Provide the (X, Y) coordinate of the cell's center where the given text is located.  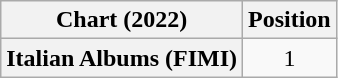
Chart (2022) (122, 20)
Italian Albums (FIMI) (122, 58)
Position (290, 20)
1 (290, 58)
